Find where the given text appears and provide that cell's center as (x, y) coordinate. 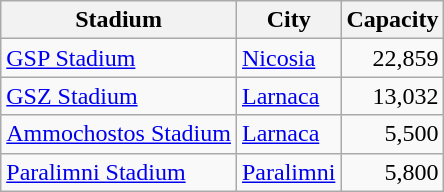
City (288, 20)
Ammochostos Stadium (119, 134)
Nicosia (288, 58)
Stadium (119, 20)
22,859 (392, 58)
Paralimni Stadium (119, 172)
Capacity (392, 20)
5,500 (392, 134)
13,032 (392, 96)
Paralimni (288, 172)
GSZ Stadium (119, 96)
5,800 (392, 172)
GSP Stadium (119, 58)
